Return the (x, y) coordinate for the center point of the cell that contains the specified text.  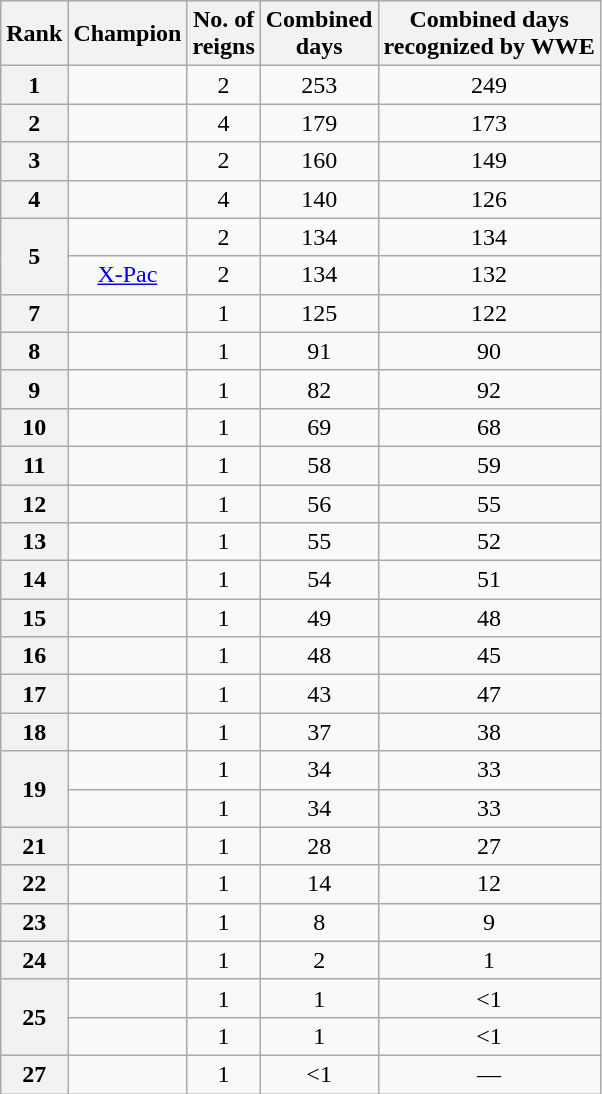
38 (489, 732)
179 (319, 123)
22 (34, 884)
15 (34, 618)
No. ofreigns (224, 34)
24 (34, 960)
28 (319, 846)
122 (489, 313)
90 (489, 351)
25 (34, 1017)
23 (34, 922)
126 (489, 199)
16 (34, 656)
3 (34, 161)
— (489, 1074)
Combined daysrecognized by WWE (489, 34)
13 (34, 542)
59 (489, 465)
69 (319, 427)
37 (319, 732)
X-Pac (128, 275)
21 (34, 846)
7 (34, 313)
52 (489, 542)
82 (319, 389)
91 (319, 351)
132 (489, 275)
Rank (34, 34)
17 (34, 694)
10 (34, 427)
160 (319, 161)
56 (319, 503)
92 (489, 389)
47 (489, 694)
11 (34, 465)
18 (34, 732)
5 (34, 256)
140 (319, 199)
49 (319, 618)
249 (489, 85)
125 (319, 313)
253 (319, 85)
58 (319, 465)
173 (489, 123)
51 (489, 580)
45 (489, 656)
68 (489, 427)
Combineddays (319, 34)
19 (34, 789)
54 (319, 580)
Champion (128, 34)
43 (319, 694)
149 (489, 161)
